Extract the (X, Y) coordinate from the center of the cell holding the provided text.  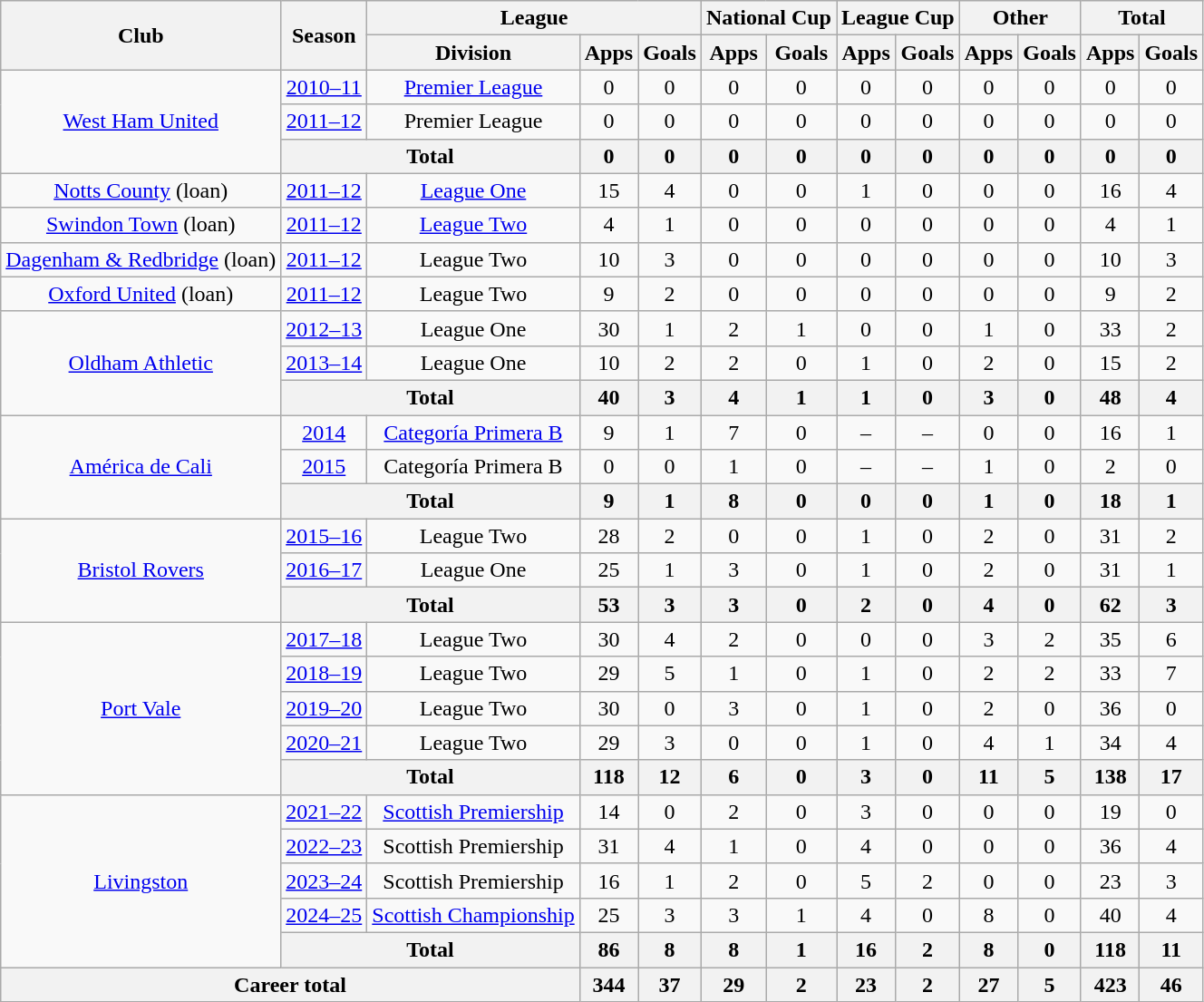
423 (1110, 984)
Dagenham & Redbridge (loan) (141, 259)
West Ham United (141, 122)
28 (608, 536)
Division (473, 53)
Bristol Rovers (141, 570)
Oldham Athletic (141, 363)
Scottish Championship (473, 915)
2013–14 (325, 363)
53 (608, 605)
2010–11 (325, 87)
League Cup (898, 18)
2023–24 (325, 880)
48 (1110, 397)
Notts County (loan) (141, 190)
Livingston (141, 880)
Other (1020, 18)
86 (608, 949)
2021–22 (325, 812)
12 (670, 777)
344 (608, 984)
19 (1110, 812)
2014 (325, 433)
46 (1171, 984)
17 (1171, 777)
National Cup (769, 18)
América de Cali (141, 467)
14 (608, 812)
Swindon Town (loan) (141, 225)
Port Vale (141, 708)
27 (988, 984)
Club (141, 35)
Season (325, 35)
18 (1110, 501)
2017–18 (325, 639)
2018–19 (325, 674)
2022–23 (325, 846)
2016–17 (325, 570)
37 (670, 984)
League (535, 18)
2012–13 (325, 328)
Career total (290, 984)
62 (1110, 605)
Oxford United (loan) (141, 294)
2019–20 (325, 708)
2024–25 (325, 915)
35 (1110, 639)
138 (1110, 777)
2015 (325, 467)
2020–21 (325, 743)
2015–16 (325, 536)
34 (1110, 743)
